Locate the cell with the specified text and output its [x, y] center coordinate. 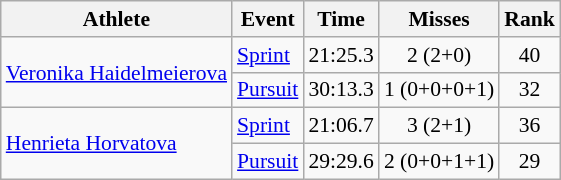
21:06.7 [340, 126]
1 (0+0+0+1) [439, 90]
Athlete [116, 19]
21:25.3 [340, 55]
29:29.6 [340, 162]
36 [530, 126]
Veronika Haidelmeierova [116, 72]
32 [530, 90]
Time [340, 19]
Misses [439, 19]
3 (2+1) [439, 126]
Rank [530, 19]
2 (0+0+1+1) [439, 162]
2 (2+0) [439, 55]
Henrieta Horvatova [116, 144]
Event [268, 19]
30:13.3 [340, 90]
29 [530, 162]
40 [530, 55]
